Identify which cell holds the provided text, then report its [X, Y] central coordinate. 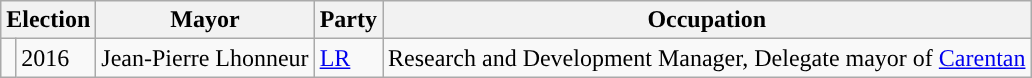
2016 [56, 58]
Party [348, 20]
Research and Development Manager, Delegate mayor of Carentan [706, 58]
LR [348, 58]
Mayor [205, 20]
Jean-Pierre Lhonneur [205, 58]
Occupation [706, 20]
Election [48, 20]
